Search for the cell housing the specified text and yield its (x, y) center coordinate. 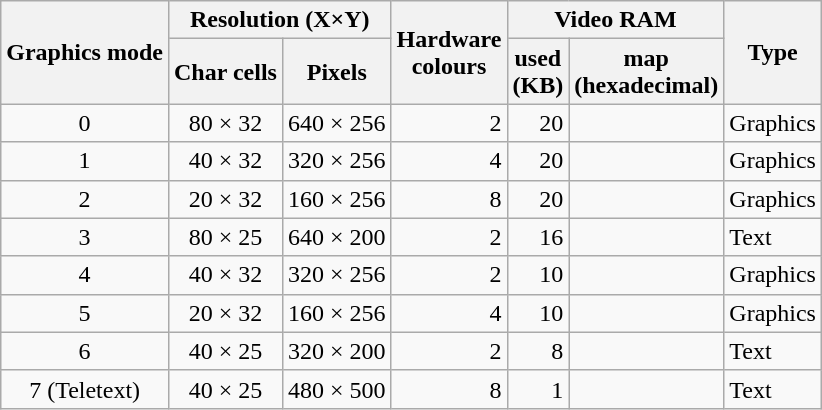
Resolution (X×Y) (280, 20)
used(KB) (538, 72)
16 (538, 237)
5 (85, 313)
Type (773, 52)
map(hexadecimal) (646, 72)
Pixels (336, 72)
3 (85, 237)
Char cells (225, 72)
480 × 500 (336, 389)
640 × 256 (336, 123)
80 × 32 (225, 123)
Graphics mode (85, 52)
80 × 25 (225, 237)
320 × 200 (336, 351)
7 (Teletext) (85, 389)
6 (85, 351)
0 (85, 123)
Video RAM (616, 20)
Hardwarecolours (449, 52)
640 × 200 (336, 237)
